Search for the cell housing the specified text and yield its [X, Y] center coordinate. 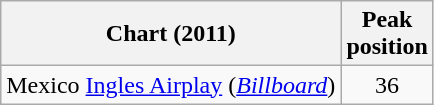
36 [387, 85]
Chart (2011) [171, 34]
Peakposition [387, 34]
Mexico Ingles Airplay (Billboard) [171, 85]
